Determine the [x, y] coordinate at the center of the cell enclosing the given text.  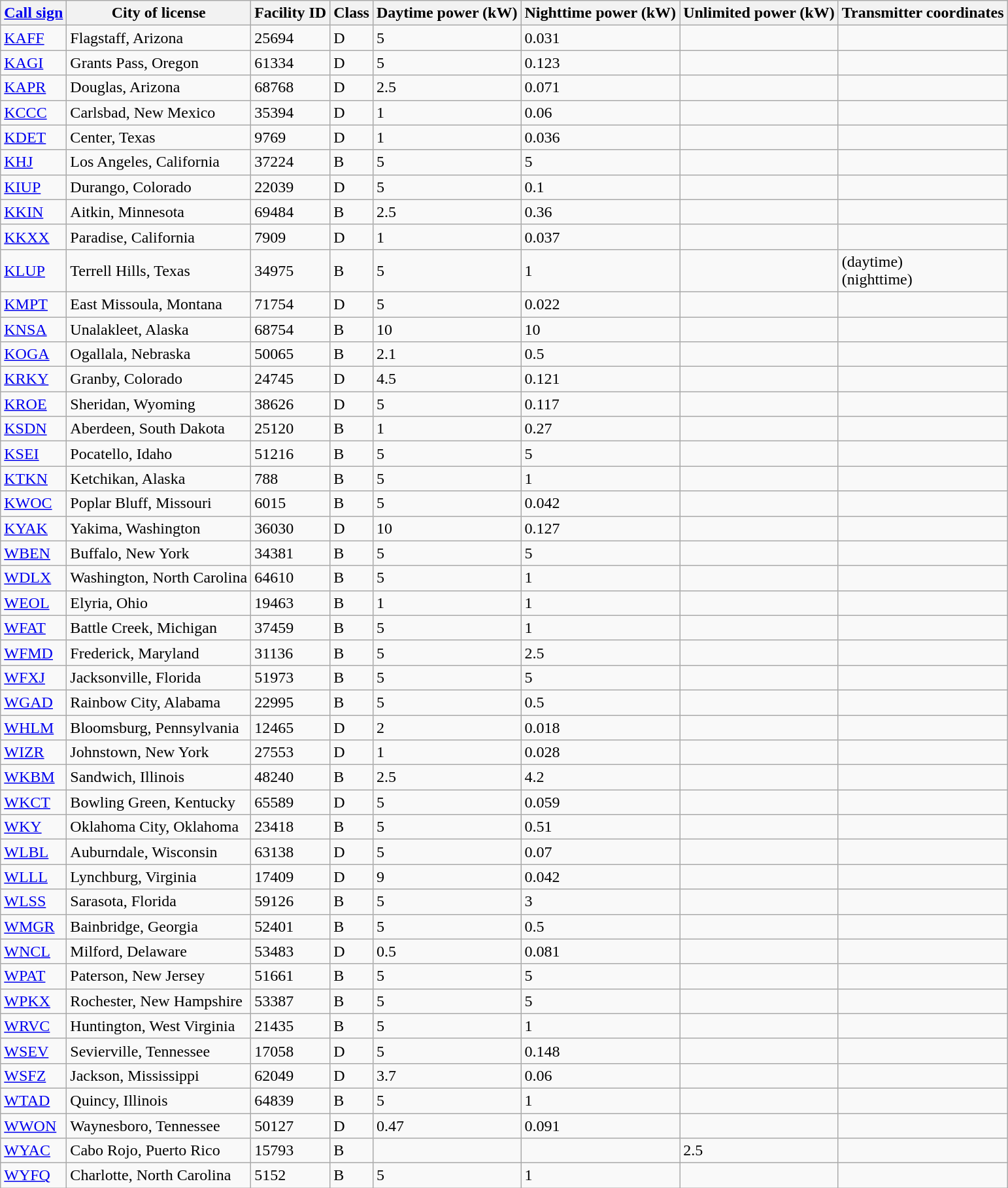
Ogallala, Nebraska [159, 354]
2 [447, 728]
Douglas, Arizona [159, 88]
0.037 [600, 237]
51661 [290, 976]
KLUP [34, 271]
WLBL [34, 852]
0.47 [447, 1125]
Poplar Bluff, Missouri [159, 503]
61334 [290, 63]
WFXJ [34, 677]
Pocatello, Idaho [159, 454]
0.148 [600, 1051]
17409 [290, 877]
KKXX [34, 237]
KAFF [34, 38]
WBEN [34, 553]
0.123 [600, 63]
Carlsbad, New Mexico [159, 112]
3.7 [447, 1076]
(daytime) (nighttime) [923, 271]
3 [600, 902]
Sarasota, Florida [159, 902]
21435 [290, 1026]
4.2 [600, 777]
WSFZ [34, 1076]
Frederick, Maryland [159, 653]
22039 [290, 187]
Grants Pass, Oregon [159, 63]
Lynchburg, Virginia [159, 877]
WEOL [34, 603]
71754 [290, 304]
0.1 [600, 187]
WKBM [34, 777]
0.121 [600, 379]
KNSA [34, 329]
KMPT [34, 304]
Waynesboro, Tennessee [159, 1125]
0.059 [600, 802]
WGAD [34, 702]
City of license [159, 13]
69484 [290, 212]
Ketchikan, Alaska [159, 479]
Rochester, New Hampshire [159, 1001]
WYFQ [34, 1176]
Buffalo, New York [159, 553]
12465 [290, 728]
0.036 [600, 137]
5152 [290, 1176]
65589 [290, 802]
48240 [290, 777]
64610 [290, 578]
64839 [290, 1100]
Washington, North Carolina [159, 578]
Milford, Delaware [159, 951]
0.028 [600, 753]
East Missoula, Montana [159, 304]
WWON [34, 1125]
WLLL [34, 877]
Rainbow City, Alabama [159, 702]
WMGR [34, 926]
15793 [290, 1151]
Unalakleet, Alaska [159, 329]
Quincy, Illinois [159, 1100]
Granby, Colorado [159, 379]
WFAT [34, 628]
Center, Texas [159, 137]
Paterson, New Jersey [159, 976]
0.081 [600, 951]
WFMD [34, 653]
Charlotte, North Carolina [159, 1176]
34975 [290, 271]
WPAT [34, 976]
Daytime power (kW) [447, 13]
27553 [290, 753]
KROE [34, 404]
Auburndale, Wisconsin [159, 852]
2.1 [447, 354]
53387 [290, 1001]
KKIN [34, 212]
Nighttime power (kW) [600, 13]
788 [290, 479]
59126 [290, 902]
9 [447, 877]
Battle Creek, Michigan [159, 628]
Jackson, Mississippi [159, 1076]
51973 [290, 677]
Aitkin, Minnesota [159, 212]
0.071 [600, 88]
62049 [290, 1076]
0.091 [600, 1125]
25120 [290, 429]
KWOC [34, 503]
Sheridan, Wyoming [159, 404]
Class [352, 13]
Flagstaff, Arizona [159, 38]
KCCC [34, 112]
WKY [34, 827]
0.127 [600, 528]
KOGA [34, 354]
68768 [290, 88]
WSEV [34, 1051]
37224 [290, 162]
Bainbridge, Georgia [159, 926]
WRVC [34, 1026]
KAGI [34, 63]
WIZR [34, 753]
Transmitter coordinates [923, 13]
KSDN [34, 429]
WKCT [34, 802]
KHJ [34, 162]
0.07 [600, 852]
Sevierville, Tennessee [159, 1051]
Yakima, Washington [159, 528]
0.117 [600, 404]
KSEI [34, 454]
KRKY [34, 379]
38626 [290, 404]
Sandwich, Illinois [159, 777]
WTAD [34, 1100]
WLSS [34, 902]
WNCL [34, 951]
0.031 [600, 38]
22995 [290, 702]
Facility ID [290, 13]
Jacksonville, Florida [159, 677]
WHLM [34, 728]
25694 [290, 38]
36030 [290, 528]
24745 [290, 379]
WYAC [34, 1151]
Bloomsburg, Pennsylvania [159, 728]
Aberdeen, South Dakota [159, 429]
KDET [34, 137]
Paradise, California [159, 237]
Durango, Colorado [159, 187]
0.018 [600, 728]
4.5 [447, 379]
0.022 [600, 304]
6015 [290, 503]
Elyria, Ohio [159, 603]
Cabo Rojo, Puerto Rico [159, 1151]
68754 [290, 329]
9769 [290, 137]
KYAK [34, 528]
Johnstown, New York [159, 753]
50127 [290, 1125]
KIUP [34, 187]
KAPR [34, 88]
Terrell Hills, Texas [159, 271]
52401 [290, 926]
Los Angeles, California [159, 162]
31136 [290, 653]
23418 [290, 827]
7909 [290, 237]
0.27 [600, 429]
63138 [290, 852]
50065 [290, 354]
53483 [290, 951]
Call sign [34, 13]
0.36 [600, 212]
WDLX [34, 578]
51216 [290, 454]
Unlimited power (kW) [760, 13]
19463 [290, 603]
Oklahoma City, Oklahoma [159, 827]
37459 [290, 628]
Huntington, West Virginia [159, 1026]
0.51 [600, 827]
35394 [290, 112]
KTKN [34, 479]
WPKX [34, 1001]
17058 [290, 1051]
34381 [290, 553]
Bowling Green, Kentucky [159, 802]
